Determine the [x, y] coordinate at the center of the cell enclosing the given text.  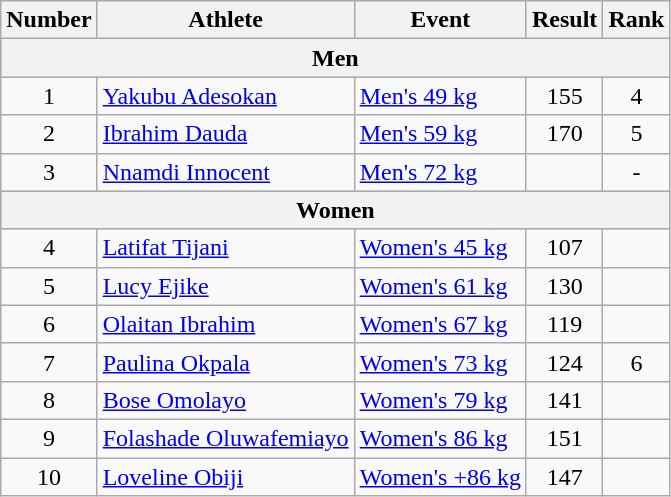
Latifat Tijani [226, 248]
Rank [636, 20]
130 [564, 286]
155 [564, 96]
119 [564, 324]
Yakubu Adesokan [226, 96]
Women's 73 kg [440, 362]
107 [564, 248]
Number [49, 20]
170 [564, 134]
2 [49, 134]
Women [336, 210]
151 [564, 438]
Women's 45 kg [440, 248]
Result [564, 20]
141 [564, 400]
- [636, 172]
Women's 61 kg [440, 286]
Ibrahim Dauda [226, 134]
7 [49, 362]
Lucy Ejike [226, 286]
1 [49, 96]
Men [336, 58]
Men's 49 kg [440, 96]
3 [49, 172]
Nnamdi Innocent [226, 172]
Folashade Oluwafemiayo [226, 438]
Event [440, 20]
Olaitan Ibrahim [226, 324]
Men's 59 kg [440, 134]
10 [49, 477]
Women's +86 kg [440, 477]
Women's 79 kg [440, 400]
Loveline Obiji [226, 477]
Bose Omolayo [226, 400]
Women's 67 kg [440, 324]
Paulina Okpala [226, 362]
Athlete [226, 20]
147 [564, 477]
8 [49, 400]
Women's 86 kg [440, 438]
Men's 72 kg [440, 172]
124 [564, 362]
9 [49, 438]
